Search for the cell housing the specified text and yield its [x, y] center coordinate. 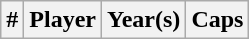
# [12, 20]
Year(s) [144, 20]
Caps [218, 20]
Player [63, 20]
